Pinpoint the cell where the given text exists, returning its (x, y) midpoint coordinate. 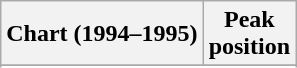
Chart (1994–1995) (102, 34)
Peakposition (249, 34)
